Scan for the cell matching the given text and deliver its (X, Y) coordinate at center. 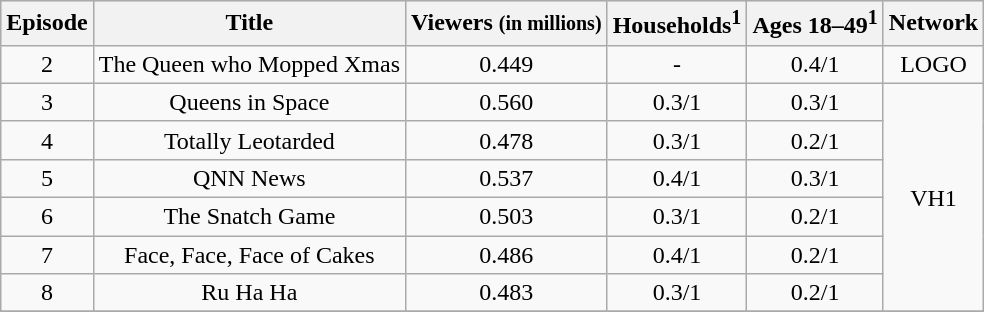
Episode (47, 24)
QNN News (249, 178)
3 (47, 102)
0.537 (507, 178)
Queens in Space (249, 102)
0.503 (507, 217)
0.478 (507, 140)
6 (47, 217)
5 (47, 178)
0.483 (507, 293)
7 (47, 255)
0.449 (507, 64)
Viewers (in millions) (507, 24)
2 (47, 64)
LOGO (933, 64)
Title (249, 24)
VH1 (933, 197)
The Snatch Game (249, 217)
Totally Leotarded (249, 140)
Ru Ha Ha (249, 293)
0.560 (507, 102)
4 (47, 140)
Households1 (677, 24)
Network (933, 24)
0.486 (507, 255)
The Queen who Mopped Xmas (249, 64)
Face, Face, Face of Cakes (249, 255)
- (677, 64)
Ages 18–491 (815, 24)
8 (47, 293)
